Find where the given text appears and provide that cell's center as [x, y] coordinate. 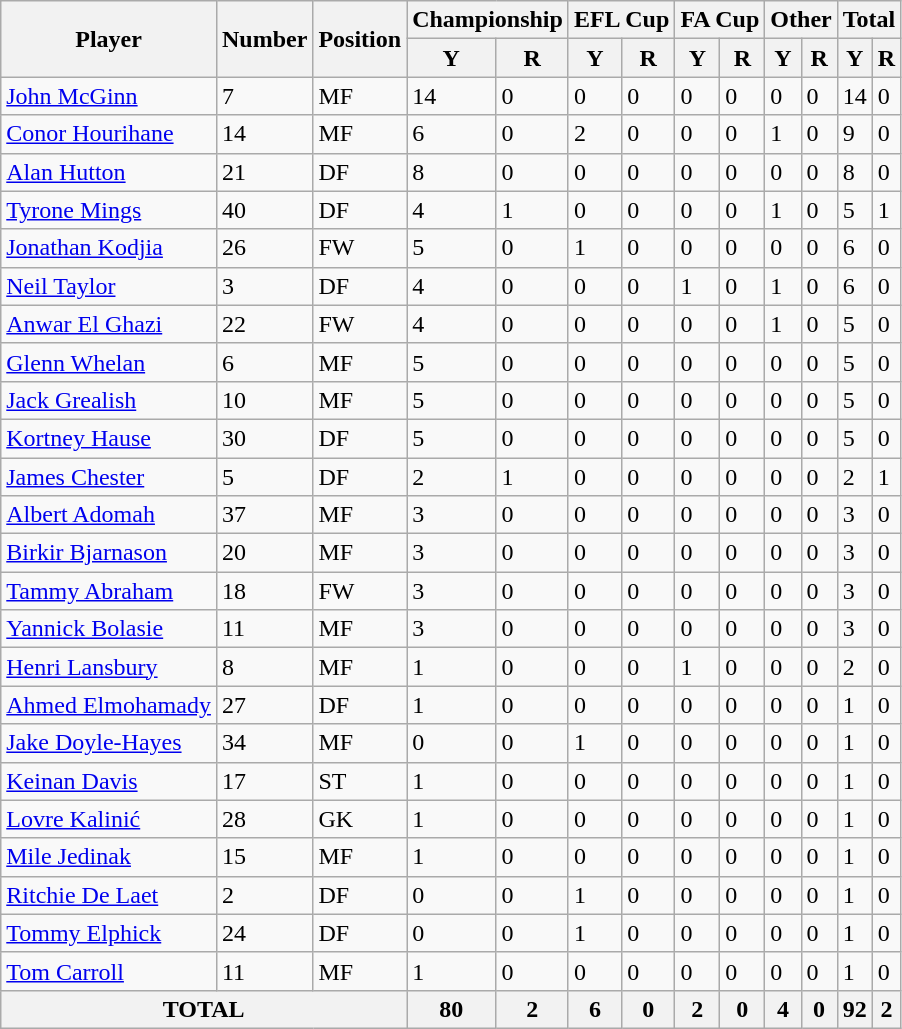
Jake Doyle-Hayes [109, 743]
Anwar El Ghazi [109, 324]
30 [264, 438]
21 [264, 172]
Henri Lansbury [109, 667]
40 [264, 210]
Ahmed Elmohamady [109, 705]
Other [801, 20]
34 [264, 743]
37 [264, 515]
Player [109, 39]
Championship [488, 20]
EFL Cup [621, 20]
Lovre Kalinić [109, 819]
Total [869, 20]
Tyrone Mings [109, 210]
22 [264, 324]
ST [360, 781]
Jack Grealish [109, 400]
17 [264, 781]
24 [264, 933]
Kortney Hause [109, 438]
Yannick Bolasie [109, 629]
Neil Taylor [109, 286]
Position [360, 39]
7 [264, 96]
80 [452, 1009]
Tommy Elphick [109, 933]
Alan Hutton [109, 172]
GK [360, 819]
10 [264, 400]
James Chester [109, 477]
27 [264, 705]
15 [264, 857]
Glenn Whelan [109, 362]
Mile Jedinak [109, 857]
Conor Hourihane [109, 134]
Tom Carroll [109, 971]
Birkir Bjarnason [109, 553]
John McGinn [109, 96]
FA Cup [720, 20]
Albert Adomah [109, 515]
Number [264, 39]
Keinan Davis [109, 781]
Jonathan Kodjia [109, 248]
9 [854, 134]
20 [264, 553]
26 [264, 248]
Ritchie De Laet [109, 895]
28 [264, 819]
92 [854, 1009]
18 [264, 591]
Tammy Abraham [109, 591]
TOTAL [204, 1009]
